Detect which cell encompasses the target text, then output its (x, y) center coordinate. 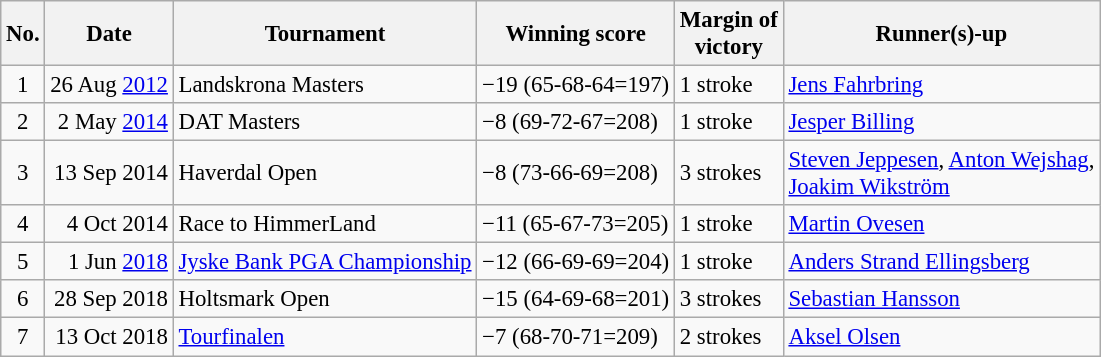
−19 (65-68-64=197) (576, 85)
Jesper Billing (942, 122)
7 (23, 337)
No. (23, 34)
Martin Ovesen (942, 224)
DAT Masters (325, 122)
6 (23, 299)
Aksel Olsen (942, 337)
Landskrona Masters (325, 85)
Haverdal Open (325, 174)
2 May 2014 (109, 122)
Sebastian Hansson (942, 299)
1 (23, 85)
Tourfinalen (325, 337)
3 (23, 174)
Jens Fahrbring (942, 85)
13 Oct 2018 (109, 337)
Race to HimmerLand (325, 224)
Holtsmark Open (325, 299)
−7 (68-70-71=209) (576, 337)
Margin ofvictory (728, 34)
−8 (69-72-67=208) (576, 122)
Jyske Bank PGA Championship (325, 262)
Date (109, 34)
−15 (64-69-68=201) (576, 299)
1 Jun 2018 (109, 262)
13 Sep 2014 (109, 174)
Anders Strand Ellingsberg (942, 262)
Runner(s)-up (942, 34)
Winning score (576, 34)
−12 (66-69-69=204) (576, 262)
4 (23, 224)
28 Sep 2018 (109, 299)
4 Oct 2014 (109, 224)
−11 (65-67-73=205) (576, 224)
−8 (73-66-69=208) (576, 174)
2 strokes (728, 337)
Steven Jeppesen, Anton Wejshag, Joakim Wikström (942, 174)
5 (23, 262)
Tournament (325, 34)
2 (23, 122)
26 Aug 2012 (109, 85)
